Provide the [X, Y] coordinate of the cell's center where the given text is located.  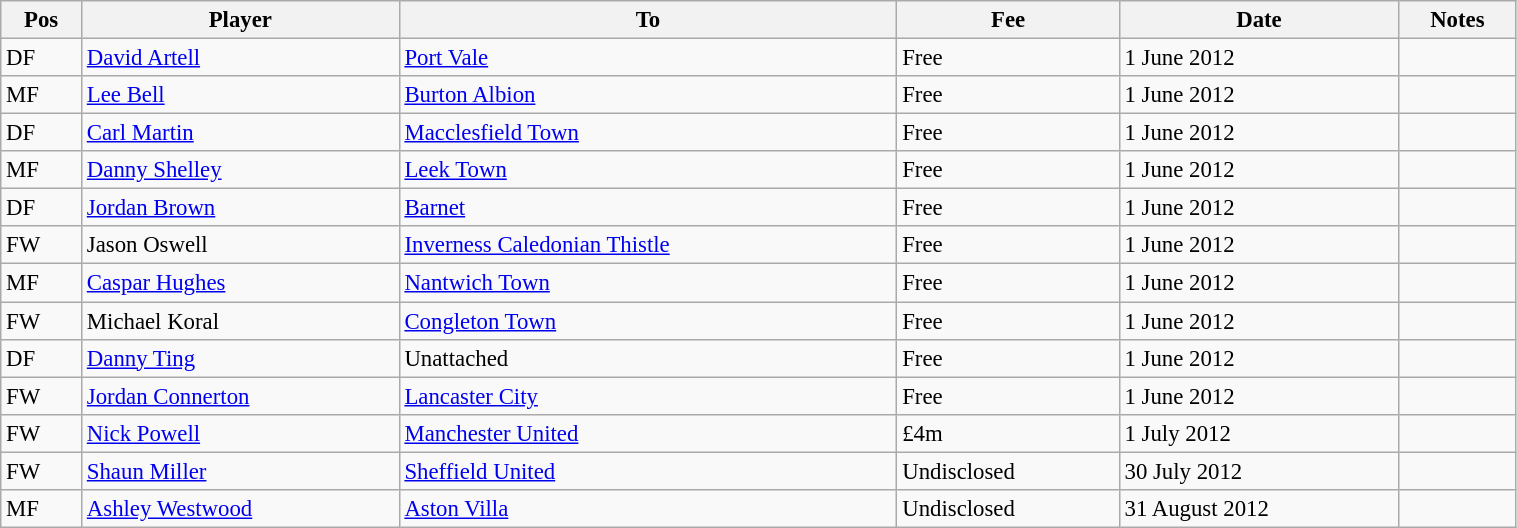
30 July 2012 [1258, 471]
David Artell [241, 58]
Jordan Connerton [241, 396]
Player [241, 20]
Date [1258, 20]
Lee Bell [241, 95]
Manchester United [648, 433]
Barnet [648, 208]
Notes [1458, 20]
£4m [1008, 433]
Nantwich Town [648, 283]
Carl Martin [241, 133]
31 August 2012 [1258, 509]
Michael Koral [241, 321]
Nick Powell [241, 433]
1 July 2012 [1258, 433]
Macclesfield Town [648, 133]
Ashley Westwood [241, 509]
Jason Oswell [241, 245]
Congleton Town [648, 321]
Aston Villa [648, 509]
Port Vale [648, 58]
Sheffield United [648, 471]
Pos [42, 20]
Leek Town [648, 170]
To [648, 20]
Shaun Miller [241, 471]
Danny Ting [241, 358]
Jordan Brown [241, 208]
Fee [1008, 20]
Unattached [648, 358]
Danny Shelley [241, 170]
Inverness Caledonian Thistle [648, 245]
Burton Albion [648, 95]
Caspar Hughes [241, 283]
Lancaster City [648, 396]
